Identify which cell holds the provided text, then report its (x, y) central coordinate. 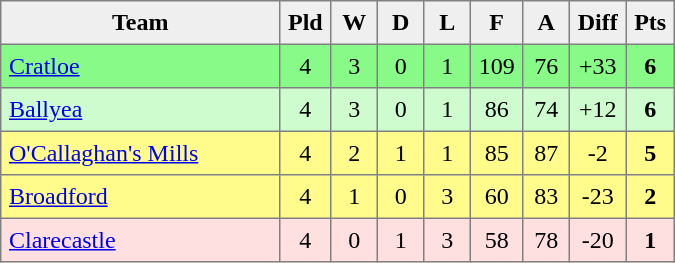
Team (140, 23)
5 (650, 153)
W (354, 23)
85 (496, 153)
86 (496, 110)
74 (546, 110)
L (447, 23)
-23 (597, 197)
58 (496, 240)
D (400, 23)
Pld (306, 23)
Cratloe (140, 66)
+12 (597, 110)
O'Callaghan's Mills (140, 153)
76 (546, 66)
87 (546, 153)
109 (496, 66)
Broadford (140, 197)
60 (496, 197)
Ballyea (140, 110)
78 (546, 240)
F (496, 23)
-2 (597, 153)
-20 (597, 240)
A (546, 23)
83 (546, 197)
Diff (597, 23)
Clarecastle (140, 240)
Pts (650, 23)
+33 (597, 66)
